Capture the cell that displays the provided text and extract its (x, y) central coordinate. 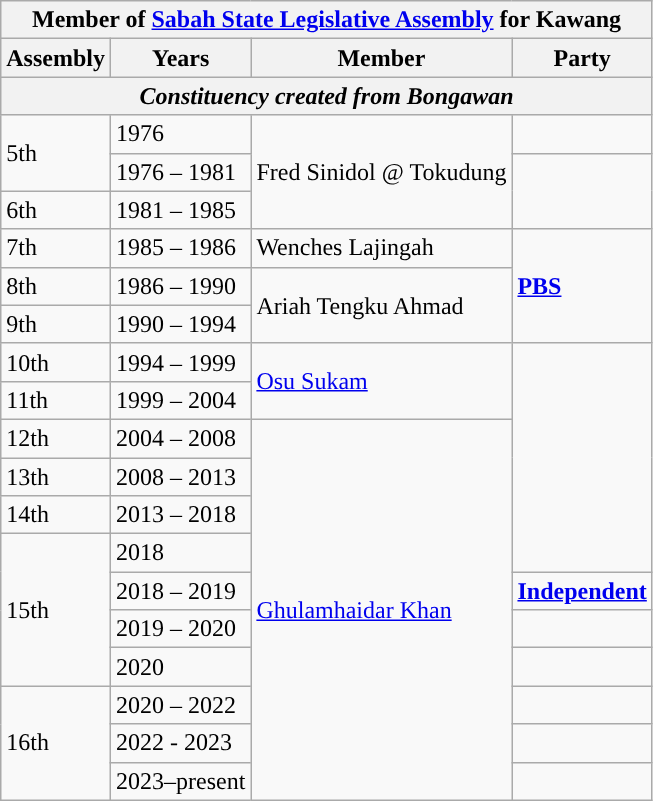
2020 – 2022 (180, 705)
PBS (582, 286)
15th (56, 610)
Independent (582, 591)
Fred Sinidol @ Tokudung (382, 172)
2020 (180, 667)
Member (382, 58)
2013 – 2018 (180, 515)
Ghulamhaidar Khan (382, 610)
Party (582, 58)
Osu Sukam (382, 381)
1986 – 1990 (180, 286)
Assembly (56, 58)
2022 - 2023 (180, 743)
2019 – 2020 (180, 629)
16th (56, 743)
2018 – 2019 (180, 591)
2018 (180, 553)
Ariah Tengku Ahmad (382, 305)
8th (56, 286)
2023–present (180, 781)
13th (56, 477)
7th (56, 248)
9th (56, 324)
Years (180, 58)
12th (56, 438)
2004 – 2008 (180, 438)
1990 – 1994 (180, 324)
6th (56, 210)
1985 – 1986 (180, 248)
1976 – 1981 (180, 172)
10th (56, 362)
1976 (180, 134)
Member of Sabah State Legislative Assembly for Kawang (327, 20)
2008 – 2013 (180, 477)
5th (56, 153)
Constituency created from Bongawan (327, 96)
1981 – 1985 (180, 210)
1999 – 2004 (180, 400)
11th (56, 400)
Wenches Lajingah (382, 248)
14th (56, 515)
1994 – 1999 (180, 362)
